Return [x, y] of the center of cell containing provided text 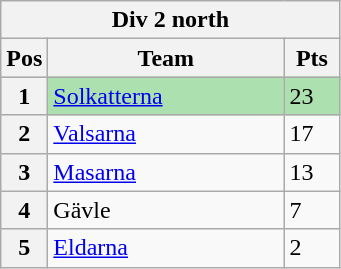
3 [24, 172]
17 [312, 134]
Pos [24, 58]
23 [312, 96]
5 [24, 248]
Masarna [166, 172]
13 [312, 172]
Div 2 north [170, 20]
4 [24, 210]
Team [166, 58]
Eldarna [166, 248]
Pts [312, 58]
1 [24, 96]
7 [312, 210]
Gävle [166, 210]
Solkatterna [166, 96]
Valsarna [166, 134]
